Provide the [x, y] coordinate of the cell's center where the given text is located.  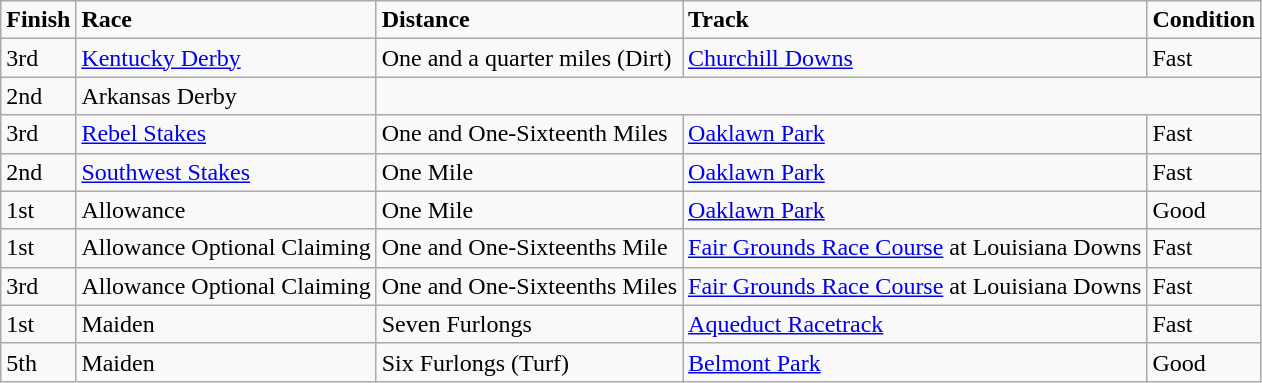
Southwest Stakes [226, 172]
Six Furlongs (Turf) [529, 362]
Kentucky Derby [226, 58]
One and One-Sixteenths Miles [529, 286]
Finish [38, 20]
Churchill Downs [915, 58]
Distance [529, 20]
5th [38, 362]
Allowance [226, 210]
Condition [1204, 20]
Race [226, 20]
Rebel Stakes [226, 134]
Arkansas Derby [226, 96]
One and One-Sixteenths Mile [529, 248]
Aqueduct Racetrack [915, 324]
One and a quarter miles (Dirt) [529, 58]
Belmont Park [915, 362]
Track [915, 20]
Seven Furlongs [529, 324]
One and One-Sixteenth Miles [529, 134]
